Determine the (x, y) coordinate at the center of the cell enclosing the given text.  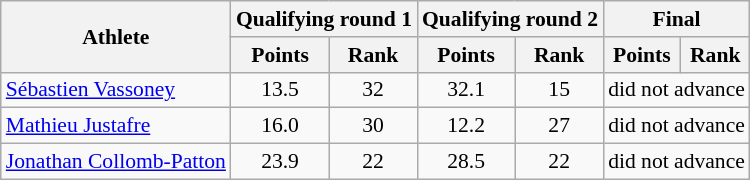
15 (559, 90)
Sébastien Vassoney (116, 90)
28.5 (466, 162)
23.9 (280, 162)
Final (676, 19)
Jonathan Collomb-Patton (116, 162)
30 (373, 126)
Athlete (116, 36)
27 (559, 126)
32 (373, 90)
13.5 (280, 90)
Mathieu Justafre (116, 126)
16.0 (280, 126)
Qualifying round 2 (510, 19)
12.2 (466, 126)
Qualifying round 1 (324, 19)
32.1 (466, 90)
